Find where the given text appears and provide that cell's center as (x, y) coordinate. 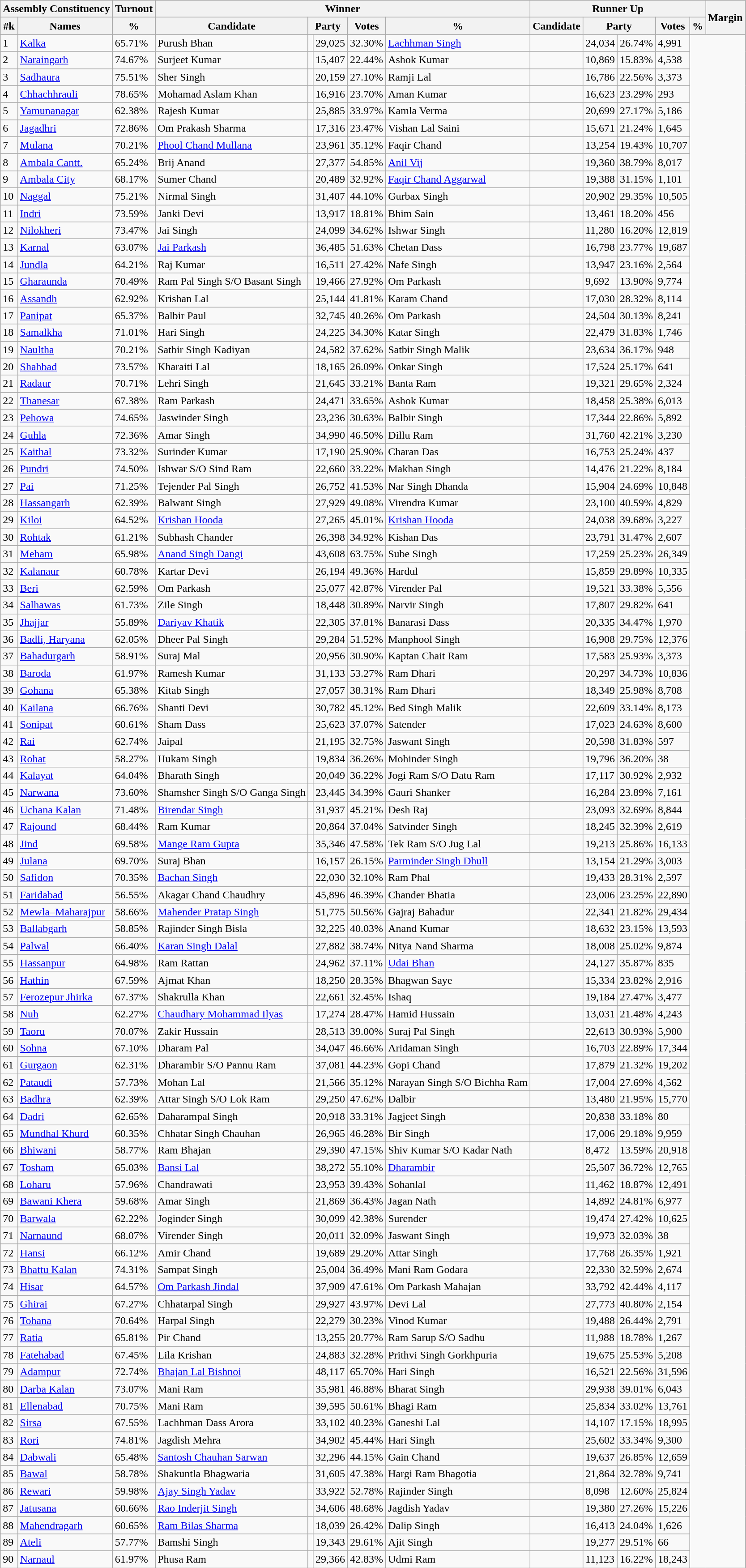
28.31% (636, 878)
70.35% (134, 878)
39 (9, 690)
65.37% (134, 316)
16,916 (330, 94)
73.59% (134, 214)
69.58% (134, 844)
16.20% (636, 231)
Aridaman Singh (458, 1048)
68.07% (134, 1235)
1 (9, 43)
Surjeet Kumar (232, 60)
3 (9, 77)
17 (9, 316)
24,127 (600, 963)
22,660 (330, 469)
32,225 (330, 929)
66.76% (134, 707)
34.30% (367, 333)
Loharu (65, 1184)
Pai (65, 486)
32.03% (636, 1235)
65.81% (134, 1338)
29,938 (600, 1389)
36.20% (636, 759)
34,902 (330, 1440)
17,768 (600, 1252)
20,598 (600, 741)
Darba Kalan (65, 1389)
Ram Phal (458, 878)
70.75% (134, 1406)
55.89% (134, 622)
45 (9, 793)
89 (9, 1542)
26.44% (636, 1321)
32.45% (367, 997)
Kailana (65, 707)
948 (673, 350)
Shakuntla Bhagwaria (232, 1474)
Udmi Ram (458, 1559)
Lachhman Dass Arora (232, 1423)
47 (9, 827)
20,489 (330, 179)
4,562 (673, 1082)
84 (9, 1457)
Pataudi (65, 1082)
76 (9, 1321)
26.15% (367, 861)
15.83% (636, 60)
33.31% (367, 1116)
43,608 (330, 554)
19,213 (600, 844)
34 (9, 605)
32,296 (330, 1457)
27,265 (330, 520)
31.15% (636, 179)
2,324 (673, 384)
44.23% (367, 1065)
29.18% (636, 1133)
Prithvi Singh Gorkhpuria (458, 1355)
13.59% (636, 1150)
36.17% (636, 350)
37.11% (367, 963)
Ram Parkash (232, 401)
Santosh Chauhan Sarwan (232, 1457)
26.74% (636, 43)
Kishan Das (458, 537)
Narvir Singh (458, 605)
Naggal (65, 196)
18.20% (636, 214)
Banta Ram (458, 384)
40.59% (636, 503)
Karam Chand (458, 299)
74.31% (134, 1269)
16,786 (600, 77)
Jai Parkash (232, 248)
31,596 (673, 1372)
8,098 (600, 1491)
51.63% (367, 248)
64.04% (134, 776)
Hukam Singh (232, 759)
62.59% (134, 588)
19.43% (636, 145)
13,255 (330, 1338)
4 (9, 94)
Kamla Verma (458, 111)
18,243 (673, 1559)
#k (9, 26)
20,049 (330, 776)
Lehri Singh (232, 384)
13 (9, 248)
Tejender Pal Singh (232, 486)
79 (9, 1372)
Om Parkash Mahajan (458, 1286)
Narayan Singh S/O Bichha Ram (458, 1082)
56.55% (134, 895)
17,879 (600, 1065)
Sube Singh (458, 554)
13,761 (673, 1406)
Kiloi (65, 520)
Nirmal Singh (232, 196)
Katar Singh (458, 333)
63.75% (367, 554)
6,013 (673, 401)
23.70% (367, 94)
Makhan Singh (458, 469)
13,480 (600, 1099)
Hisar (65, 1286)
73.07% (134, 1389)
Ramesh Kumar (232, 673)
Jundla (65, 265)
50.61% (367, 1406)
51,775 (330, 912)
65.03% (134, 1167)
11,280 (600, 231)
Names (65, 26)
3,227 (673, 520)
29.35% (636, 196)
19,321 (600, 384)
2,597 (673, 878)
74.67% (134, 60)
16 (9, 299)
19,521 (600, 588)
41 (9, 724)
29 (9, 520)
Beri (65, 588)
21.95% (636, 1099)
61.21% (134, 537)
14,892 (600, 1201)
33,792 (600, 1286)
597 (673, 741)
22,030 (330, 878)
26.85% (636, 1457)
14 (9, 265)
Daharampal Singh (232, 1116)
18.78% (636, 1338)
73.32% (134, 452)
24,099 (330, 231)
20,297 (600, 673)
20,956 (330, 656)
26,398 (330, 537)
Mundhal Khurd (65, 1133)
45.01% (367, 520)
293 (673, 94)
19,388 (600, 179)
20,902 (600, 196)
Rai (65, 741)
Zakir Hussain (232, 1031)
71.01% (134, 333)
38,272 (330, 1167)
30.23% (367, 1321)
17.15% (636, 1423)
19,637 (600, 1457)
Jagdish Yadav (458, 1508)
22,330 (600, 1269)
24,034 (600, 43)
6,043 (673, 1389)
Gain Chand (458, 1457)
Taoru (65, 1031)
32.75% (367, 741)
2,564 (673, 265)
22,305 (330, 622)
41.81% (367, 299)
49 (9, 861)
10,505 (673, 196)
52 (9, 912)
18 (9, 333)
Surinder Kumar (232, 452)
24,471 (330, 401)
21.22% (636, 469)
51.52% (367, 639)
32,745 (330, 316)
10,836 (673, 673)
Adampur (65, 1372)
43 (9, 759)
62 (9, 1082)
19,474 (600, 1218)
Chaudhary Mohammad Ilyas (232, 1014)
36.22% (367, 776)
82 (9, 1423)
Ram Kumar (232, 827)
Meham (65, 554)
1,746 (673, 333)
Thanesar (65, 401)
25.98% (636, 690)
34,047 (330, 1048)
Bachan Singh (232, 878)
Ambala City (65, 179)
27,929 (330, 503)
Narnaund (65, 1235)
Raj Kumar (232, 265)
65.38% (134, 690)
Karan Singh Dalal (232, 946)
15,226 (673, 1508)
25.38% (636, 401)
Fatehabad (65, 1355)
54.85% (367, 162)
Chhachhrauli (65, 94)
12,491 (673, 1184)
Sham Dass (232, 724)
Kalayat (65, 776)
Ram Sarup S/O Sadhu (458, 1338)
Ganeshi Lal (458, 1423)
25.93% (636, 656)
1,267 (673, 1338)
19,687 (673, 248)
Rori (65, 1440)
9,874 (673, 946)
45.44% (367, 1440)
49.36% (367, 571)
58.66% (134, 912)
Nilokheri (65, 231)
37 (9, 656)
26.09% (367, 367)
26,194 (330, 571)
53.27% (367, 673)
11,462 (600, 1184)
23.89% (636, 793)
Udai Bhan (458, 963)
26,349 (673, 554)
36.49% (367, 1269)
17,030 (600, 299)
Banarasi Dass (458, 622)
Bansi Lal (232, 1167)
17,583 (600, 656)
10,335 (673, 571)
86 (9, 1491)
54 (9, 946)
70.71% (134, 384)
Desh Raj (458, 810)
34.39% (367, 793)
Shanti Devi (232, 707)
25,004 (330, 1269)
19,466 (330, 282)
61 (9, 1065)
24,883 (330, 1355)
Radaur (65, 384)
6,977 (673, 1201)
22 (9, 401)
50 (9, 878)
23,961 (330, 145)
Krishan Lal (232, 299)
Gohana (65, 690)
5,892 (673, 418)
44.10% (367, 196)
15,334 (600, 980)
9,692 (600, 282)
41.53% (367, 486)
Hansi (65, 1252)
Naultha (65, 350)
67.45% (134, 1355)
35,346 (330, 844)
16,511 (330, 265)
Jagdish Mehra (232, 1440)
23,100 (600, 503)
62.22% (134, 1218)
47.15% (367, 1150)
37,909 (330, 1286)
77 (9, 1338)
Mohan Lal (232, 1082)
8,600 (673, 724)
29.89% (636, 571)
33.34% (636, 1440)
33.22% (367, 469)
65 (9, 1133)
9,774 (673, 282)
Uchana Kalan (65, 810)
Sohna (65, 1048)
9,741 (673, 1474)
83 (9, 1440)
22.86% (636, 418)
Bed Singh Malik (458, 707)
23.82% (636, 980)
23.25% (636, 895)
47.58% (367, 844)
9 (9, 179)
Kharaiti Lal (232, 367)
Bawani Khera (65, 1201)
19,973 (600, 1235)
Faqir Chand Aggarwal (458, 179)
Dharambir (458, 1167)
65.48% (134, 1457)
Satvinder Singh (458, 827)
Rajesh Kumar (232, 111)
14,107 (600, 1423)
20,864 (330, 827)
Nar Singh Dhanda (458, 486)
Gharaunda (65, 282)
Jagadhri (65, 128)
4,243 (673, 1014)
67.27% (134, 1304)
21.82% (636, 912)
16,521 (600, 1372)
67.59% (134, 980)
78.65% (134, 94)
13,593 (673, 929)
Salhawas (65, 605)
20,838 (600, 1116)
15,671 (600, 128)
42.21% (636, 435)
46 (9, 810)
13,461 (600, 214)
36 (9, 639)
31,407 (330, 196)
2,916 (673, 980)
32.09% (367, 1235)
Suraj Mal (232, 656)
21,566 (330, 1082)
17,274 (330, 1014)
Bamshi Singh (232, 1542)
Kaptan Chait Ram (458, 656)
18.81% (367, 214)
28 (9, 503)
Chhatar Singh Chauhan (232, 1133)
Satbir Singh Kadiyan (232, 350)
Aman Kumar (458, 94)
40.80% (636, 1304)
Onkar Singh (458, 367)
27,882 (330, 946)
17,023 (600, 724)
Rajound (65, 827)
16,798 (600, 248)
Pundri (65, 469)
68 (9, 1184)
Sampat Singh (232, 1269)
5,556 (673, 588)
5 (9, 111)
44.15% (367, 1457)
Turnout (134, 9)
1,970 (673, 622)
Karnal (65, 248)
72.86% (134, 128)
Ram Bilas Sharma (232, 1525)
28,513 (330, 1031)
Safidon (65, 878)
17,006 (600, 1133)
Jind (65, 844)
Purush Bhan (232, 43)
Rao Inderjit Singh (232, 1508)
Rewari (65, 1491)
40.03% (367, 929)
Baroda (65, 673)
Badhra (65, 1099)
4,991 (673, 43)
Shiv Kumar S/O Kadar Nath (458, 1150)
16,908 (600, 639)
Phusa Ram (232, 1559)
Vishan Lal Saini (458, 128)
Indri (65, 214)
Tek Ram S/O Jug Lal (458, 844)
29.51% (636, 1542)
Ramji Lal (458, 77)
Ajmat Khan (232, 980)
67 (9, 1167)
13,154 (600, 861)
64 (9, 1116)
59 (9, 1031)
Kitab Singh (232, 690)
Ram Bhajan (232, 1150)
Balwant Singh (232, 503)
31,605 (330, 1474)
48.68% (367, 1508)
Julana (65, 861)
29.61% (367, 1542)
23,006 (600, 895)
Assembly Constituency (56, 9)
Assandh (65, 299)
8,173 (673, 707)
Ellenabad (65, 1406)
74.50% (134, 469)
Anil Vij (458, 162)
Brij Anand (232, 162)
30.90% (367, 656)
42 (9, 741)
37.81% (367, 622)
24,038 (600, 520)
42.87% (367, 588)
58.85% (134, 929)
Samalkha (65, 333)
17,117 (600, 776)
18,245 (600, 827)
29,390 (330, 1150)
Anand Singh Dangi (232, 554)
73.57% (134, 367)
Kalanaur (65, 571)
74.65% (134, 418)
35 (9, 622)
58.91% (134, 656)
25,144 (330, 299)
Jatusana (65, 1508)
47.38% (367, 1474)
8,708 (673, 690)
5,186 (673, 111)
Ram Rattan (232, 963)
34.92% (367, 537)
17,316 (330, 128)
Jaipal (232, 741)
75.21% (134, 196)
2,619 (673, 827)
34.47% (636, 622)
64.98% (134, 963)
71.48% (134, 810)
30.93% (636, 1031)
29.20% (367, 1252)
74 (9, 1286)
24 (9, 435)
12,659 (673, 1457)
Amir Chand (232, 1252)
29,434 (673, 912)
22,609 (600, 707)
456 (673, 214)
Palwal (65, 946)
Nitya Nand Sharma (458, 946)
36,485 (330, 248)
Ghirai (65, 1304)
Satbir Singh Malik (458, 350)
34.62% (367, 231)
46.88% (367, 1389)
25,602 (600, 1440)
Bhajan Lal Bishnoi (232, 1372)
26,752 (330, 486)
37.62% (367, 350)
62.65% (134, 1116)
19,360 (600, 162)
42.44% (636, 1286)
31,133 (330, 673)
Charan Das (458, 452)
27.69% (636, 1082)
Bhiwani (65, 1150)
72.74% (134, 1372)
25.17% (636, 367)
3,230 (673, 435)
24.81% (636, 1201)
64.57% (134, 1286)
31,937 (330, 810)
Bhagi Ram (458, 1406)
30 (9, 537)
20,335 (600, 622)
67.55% (134, 1423)
Attar Singh S/O Lok Ram (232, 1099)
46.39% (367, 895)
45.12% (367, 707)
44 (9, 776)
13,031 (600, 1014)
43.97% (367, 1304)
16,413 (600, 1525)
64.21% (134, 265)
20,011 (330, 1235)
29,927 (330, 1304)
Hassangarh (65, 503)
33.02% (636, 1406)
Subhash Chander (232, 537)
3,477 (673, 997)
22,890 (673, 895)
39.01% (636, 1389)
71 (9, 1235)
21.32% (636, 1065)
25.90% (367, 452)
15 (9, 282)
25.53% (636, 1355)
25,885 (330, 111)
11,988 (600, 1338)
58.27% (134, 759)
Gajraj Bahadur (458, 912)
Virender Singh (232, 1235)
57.77% (134, 1542)
38.74% (367, 946)
Nafe Singh (458, 265)
Jagan Nath (458, 1201)
Om Parkash Jindal (232, 1286)
20,699 (600, 111)
Lila Krishan (232, 1355)
46.50% (367, 435)
33.14% (636, 707)
Kaithal (65, 452)
19,184 (600, 997)
70 (9, 1218)
25,507 (600, 1167)
39.43% (367, 1184)
23.16% (636, 265)
5,208 (673, 1355)
Yamunanagar (65, 111)
32 (9, 571)
Balbir Paul (232, 316)
60.35% (134, 1133)
2,932 (673, 776)
22,661 (330, 997)
32.28% (367, 1355)
Mewla–Maharajpur (65, 912)
42.38% (367, 1218)
22,341 (600, 912)
Dillu Ram (458, 435)
33,102 (330, 1423)
39.00% (367, 1031)
Balbir Singh (458, 418)
8,241 (673, 316)
26,965 (330, 1133)
65.98% (134, 554)
26.35% (636, 1252)
1,645 (673, 128)
18,039 (330, 1525)
11 (9, 214)
23 (9, 418)
62.27% (134, 1014)
Ferozepur Jhirka (65, 997)
21.24% (636, 128)
38.31% (367, 690)
33.38% (636, 588)
69 (9, 1201)
55 (9, 963)
27.92% (367, 282)
12,765 (673, 1167)
22,479 (600, 333)
18,448 (330, 605)
Kalka (65, 43)
27 (9, 486)
34.73% (636, 673)
Ambala Cantt. (65, 162)
29.65% (636, 384)
60.65% (134, 1525)
62.92% (134, 299)
7,161 (673, 793)
Shamsher Singh S/O Ganga Singh (232, 793)
Ishwar Singh (458, 231)
Hardul (458, 571)
17,807 (600, 605)
37.07% (367, 724)
4,829 (673, 503)
Sohanlal (458, 1184)
32.78% (636, 1474)
Narnaul (65, 1559)
Dharam Pal (232, 1048)
20 (9, 367)
Attar Singh (458, 1252)
28.35% (367, 980)
21 (9, 384)
70.49% (134, 282)
45.21% (367, 810)
12.60% (636, 1491)
33.21% (367, 384)
12 (9, 231)
69.70% (134, 861)
29.82% (636, 605)
22,613 (600, 1031)
47.62% (367, 1099)
Barwala (65, 1218)
60.78% (134, 571)
24,225 (330, 333)
32.92% (367, 179)
Ratia (65, 1338)
30,782 (330, 707)
Chhatarpal Singh (232, 1304)
Tosham (65, 1167)
33.65% (367, 401)
62.74% (134, 741)
23.29% (636, 94)
48,117 (330, 1372)
18,349 (600, 690)
62.31% (134, 1065)
19,796 (600, 759)
27.17% (636, 111)
Sirsa (65, 1423)
17,524 (600, 367)
33 (9, 588)
27.26% (636, 1508)
24,582 (330, 350)
Rohat (65, 759)
17,259 (600, 554)
31.47% (636, 537)
16,703 (600, 1048)
Bharat Singh (458, 1389)
23,236 (330, 418)
Joginder Singh (232, 1218)
45,896 (330, 895)
23,445 (330, 793)
57.73% (134, 1082)
33.18% (636, 1116)
Jogi Ram S/O Datu Ram (458, 776)
57.96% (134, 1184)
49.08% (367, 503)
32.69% (636, 810)
67.38% (134, 401)
23,791 (600, 537)
34,990 (330, 435)
60 (9, 1048)
8,844 (673, 810)
29,284 (330, 639)
28.47% (367, 1014)
22.44% (367, 60)
60.61% (134, 724)
Suraj Bhan (232, 861)
Janki Devi (232, 214)
8,017 (673, 162)
13,947 (600, 265)
Jagjeet Singh (458, 1116)
24.63% (636, 724)
25.86% (636, 844)
Lachhman Singh (458, 43)
40.23% (367, 1423)
67.10% (134, 1048)
19,380 (600, 1508)
19,689 (330, 1252)
72.36% (134, 435)
Jai Singh (232, 231)
Akagar Chand Chaudhry (232, 895)
46.66% (367, 1048)
65.71% (134, 43)
19,433 (600, 878)
Runner Up (618, 9)
Virendra Kumar (458, 503)
15,904 (600, 486)
36.72% (636, 1167)
32.10% (367, 878)
27,057 (330, 690)
Ishaq (458, 997)
Faridabad (65, 895)
Dalbir (458, 1099)
57 (9, 997)
Sonipat (65, 724)
Margin (725, 17)
Dariyav Khatik (232, 622)
21.29% (636, 861)
19,202 (673, 1065)
Ballabgarh (65, 929)
75 (9, 1304)
35,981 (330, 1389)
63 (9, 1099)
66.40% (134, 946)
26.42% (367, 1525)
67.37% (134, 997)
58.77% (134, 1150)
81 (9, 1406)
Chander Bhatia (458, 895)
33.97% (367, 111)
Shahbad (65, 367)
23,093 (600, 810)
Chetan Dass (458, 248)
Ateli (65, 1542)
78 (9, 1355)
62.05% (134, 639)
56 (9, 980)
88 (9, 1525)
Narwana (65, 793)
10,869 (600, 60)
17,190 (330, 452)
71.25% (134, 486)
25.23% (636, 554)
20,159 (330, 77)
66.12% (134, 1252)
Hathin (65, 980)
30.63% (367, 418)
46.28% (367, 1133)
Zile Singh (232, 605)
25,077 (330, 588)
Devi Lal (458, 1304)
Bhim Sain (458, 214)
7 (9, 145)
Gurbax Singh (458, 196)
Gopi Chand (458, 1065)
23,953 (330, 1184)
Sumer Chand (232, 179)
22,279 (330, 1321)
8,472 (600, 1150)
59.98% (134, 1491)
Parminder Singh Dhull (458, 861)
Satender (458, 724)
Rajinder Singh (458, 1491)
Bhattu Kalan (65, 1269)
Winner (343, 9)
25.24% (636, 452)
2 (9, 60)
15,407 (330, 60)
Gauri Shanker (458, 793)
Jhajjar (65, 622)
Bir Singh (458, 1133)
Hargi Ram Bhagotia (458, 1474)
16,157 (330, 861)
35.87% (636, 963)
Dalip Singh (458, 1525)
36.26% (367, 759)
74.81% (134, 1440)
87 (9, 1508)
Dheer Pal Singh (232, 639)
Bahadurgarh (65, 656)
63.07% (134, 248)
Tohana (65, 1321)
18,995 (673, 1423)
Ajay Singh Yadav (232, 1491)
61.73% (134, 605)
Jaswinder Singh (232, 418)
2,674 (673, 1269)
437 (673, 452)
13.90% (636, 282)
25,623 (330, 724)
90 (9, 1559)
37,081 (330, 1065)
Hamid Hussain (458, 1014)
29,025 (330, 43)
14,476 (600, 469)
Ajit Singh (458, 1542)
31 (9, 554)
Mohinder Singh (458, 759)
Vinod Kumar (458, 1321)
Sher Singh (232, 77)
23.15% (636, 929)
55.10% (367, 1167)
20.77% (367, 1338)
Ishwar S/O Sind Ram (232, 469)
72 (9, 1252)
Ram Pal Singh S/O Basant Singh (232, 282)
36.43% (367, 1201)
19,834 (330, 759)
6 (9, 128)
39.68% (636, 520)
4,117 (673, 1286)
70.64% (134, 1321)
19,277 (600, 1542)
9,959 (673, 1133)
Chandrawati (232, 1184)
Birendar Singh (232, 810)
Hassanpur (65, 963)
25 (9, 452)
70.07% (134, 1031)
Harpal Singh (232, 1321)
Naraingarh (65, 60)
Bhagwan Saye (458, 980)
21,645 (330, 384)
1,101 (673, 179)
26 (9, 469)
29,250 (330, 1099)
Guhla (65, 435)
2,791 (673, 1321)
39,595 (330, 1406)
8,184 (673, 469)
Sadhaura (65, 77)
21,864 (600, 1474)
25,824 (673, 1491)
21,869 (330, 1201)
Bawal (65, 1474)
Panipat (65, 316)
Mahendragarh (65, 1525)
27,377 (330, 162)
1,626 (673, 1525)
28.32% (636, 299)
42.83% (367, 1559)
Dharambir S/O Pannu Ram (232, 1065)
18,008 (600, 946)
16,753 (600, 452)
15,770 (673, 1099)
23.47% (367, 128)
30.13% (636, 316)
8 (9, 162)
23.77% (636, 248)
24,504 (600, 316)
21.48% (636, 1014)
Dadri (65, 1116)
12,376 (673, 639)
Mohamad Aslam Khan (232, 94)
40 (9, 707)
24.69% (636, 486)
29,366 (330, 1559)
19,343 (330, 1542)
27,773 (600, 1304)
73.47% (134, 231)
25.02% (636, 946)
Shakrulla Khan (232, 997)
Mahender Pratap Singh (232, 912)
19,488 (600, 1321)
73.60% (134, 793)
19 (9, 350)
18,165 (330, 367)
Pir Chand (232, 1338)
19,675 (600, 1355)
Om Prakash Sharma (232, 128)
10,625 (673, 1218)
1,921 (673, 1252)
32.59% (636, 1269)
Virender Pal (458, 588)
30.89% (367, 605)
29.75% (636, 639)
53 (9, 929)
5,900 (673, 1031)
835 (673, 963)
16,133 (673, 844)
33,922 (330, 1491)
48 (9, 844)
Dabwali (65, 1457)
15,859 (600, 571)
32.39% (636, 827)
34,606 (330, 1508)
Bharath Singh (232, 776)
18,632 (600, 929)
Rajinder Singh Bisla (232, 929)
75.51% (134, 77)
Suraj Pal Singh (458, 1031)
12,819 (673, 231)
18.87% (636, 1184)
65.24% (134, 162)
25,834 (600, 1406)
60.66% (134, 1508)
59.68% (134, 1201)
Phool Chand Mullana (232, 145)
Mulana (65, 145)
73 (9, 1269)
2,154 (673, 1304)
13,917 (330, 214)
Anand Kumar (458, 929)
22.89% (636, 1048)
Manphool Singh (458, 639)
27.47% (636, 997)
4,538 (673, 60)
40.26% (367, 316)
16.22% (636, 1559)
52.78% (367, 1491)
8,114 (673, 299)
27.10% (367, 77)
Faqir Chand (458, 145)
47.61% (367, 1286)
24,962 (330, 963)
31,760 (600, 435)
Badli, Haryana (65, 639)
16,284 (600, 793)
Surender (458, 1218)
16,623 (600, 94)
23,634 (600, 350)
13,254 (600, 145)
58.78% (134, 1474)
Gurgaon (65, 1065)
32.30% (367, 43)
18,458 (600, 401)
Rohtak (65, 537)
18,250 (330, 980)
11,123 (600, 1559)
30.92% (636, 776)
64.52% (134, 520)
Pehowa (65, 418)
68.44% (134, 827)
24.04% (636, 1525)
Mange Ram Gupta (232, 844)
37.04% (367, 827)
10,707 (673, 145)
62.38% (134, 111)
21,195 (330, 741)
2,607 (673, 537)
68.17% (134, 179)
9,300 (673, 1440)
Nuh (65, 1014)
51 (9, 895)
3,003 (673, 861)
50.56% (367, 912)
65.70% (367, 1372)
30,099 (330, 1218)
17,004 (600, 1082)
10 (9, 196)
58 (9, 1014)
38.79% (636, 162)
85 (9, 1474)
Kartar Devi (232, 571)
10,848 (673, 486)
Mani Ram Godara (458, 1269)
